For the text-containing cell, return its midpoint in (X, Y) coordinate format. 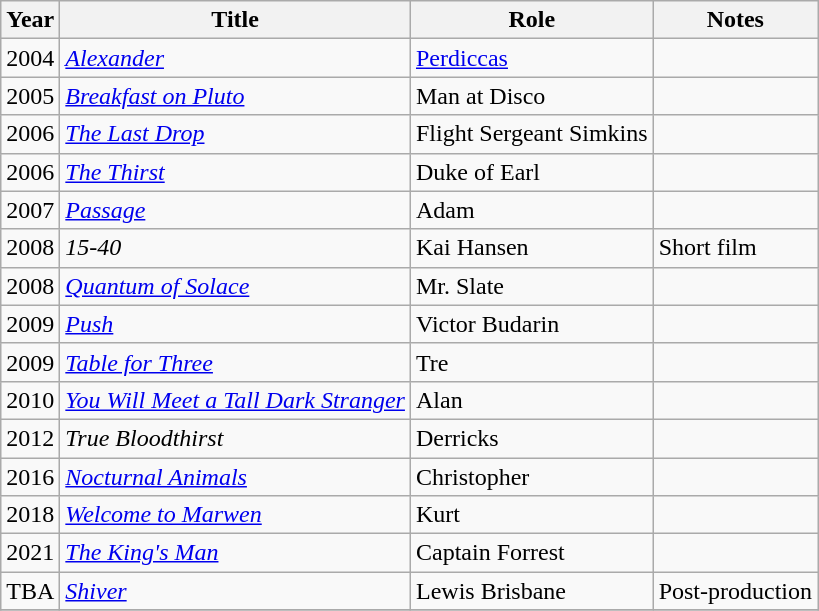
Kurt (532, 515)
Quantum of Solace (236, 286)
Captain Forrest (532, 553)
Alexander (236, 58)
Role (532, 20)
You Will Meet a Tall Dark Stranger (236, 400)
Nocturnal Animals (236, 477)
Passage (236, 210)
Push (236, 324)
Flight Sergeant Simkins (532, 134)
2016 (30, 477)
Post-production (735, 591)
The Thirst (236, 172)
Year (30, 20)
Welcome to Marwen (236, 515)
Notes (735, 20)
Short film (735, 248)
Lewis Brisbane (532, 591)
Perdiccas (532, 58)
TBA (30, 591)
2021 (30, 553)
Title (236, 20)
True Bloodthirst (236, 438)
2004 (30, 58)
2005 (30, 96)
Tre (532, 362)
Shiver (236, 591)
Breakfast on Pluto (236, 96)
15-40 (236, 248)
Victor Budarin (532, 324)
Kai Hansen (532, 248)
Alan (532, 400)
The Last Drop (236, 134)
2018 (30, 515)
Duke of Earl (532, 172)
Adam (532, 210)
Derricks (532, 438)
Christopher (532, 477)
2007 (30, 210)
2012 (30, 438)
The King's Man (236, 553)
Man at Disco (532, 96)
Mr. Slate (532, 286)
Table for Three (236, 362)
2010 (30, 400)
